Determine the [x, y] coordinate at the center of the cell enclosing the given text.  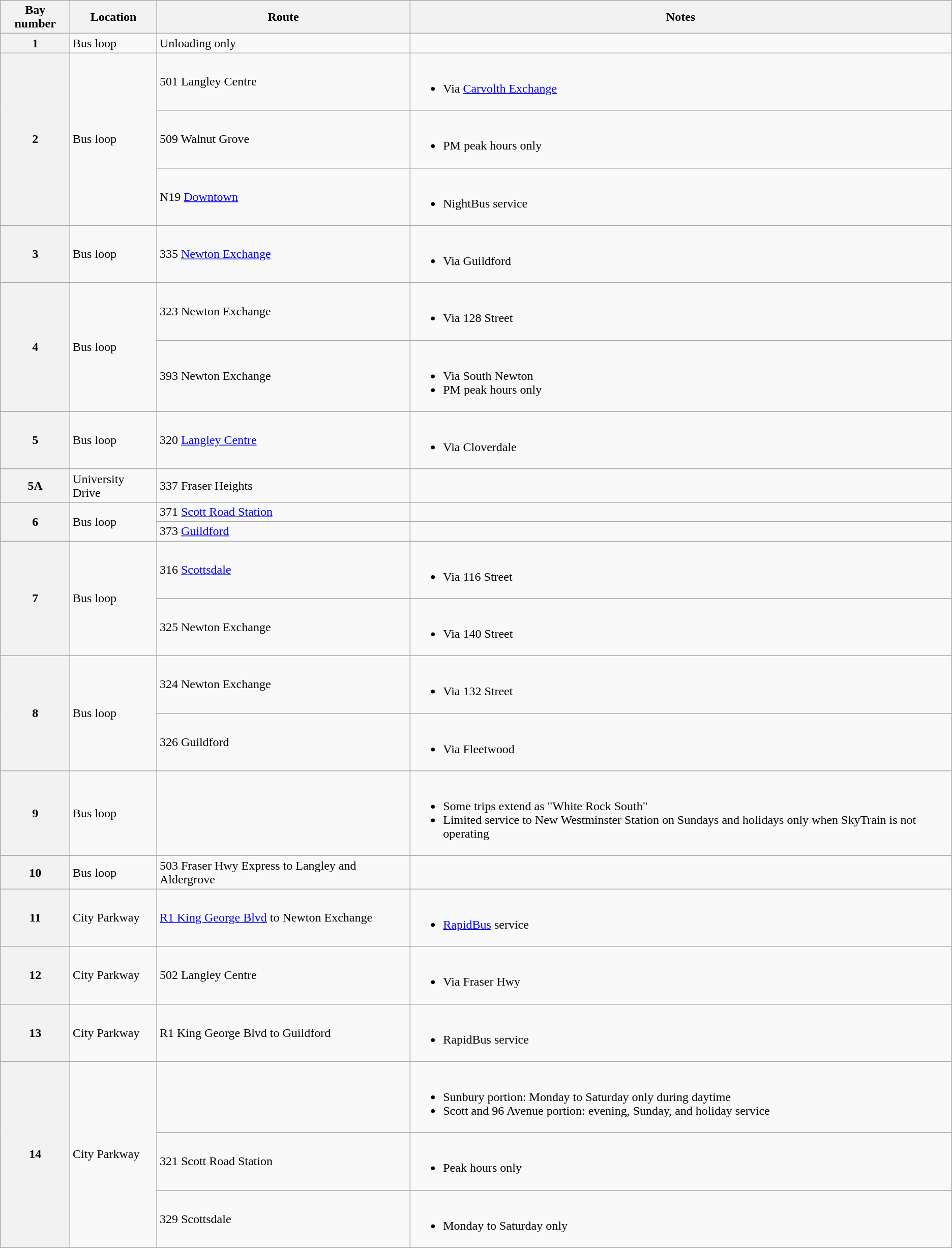
10 [36, 873]
2 [36, 139]
Notes [681, 17]
393 Newton Exchange [283, 376]
Via Fleetwood [681, 742]
Via Guildford [681, 254]
4 [36, 347]
5 [36, 440]
323 Newton Exchange [283, 311]
Peak hours only [681, 1162]
Bay number [36, 17]
329 Scottsdale [283, 1219]
9 [36, 814]
Route [283, 17]
14 [36, 1154]
373 Guildford [283, 531]
Via 140 Street [681, 628]
Unloading only [283, 43]
503 Fraser Hwy Express to Langley and Aldergrove [283, 873]
Monday to Saturday only [681, 1219]
11 [36, 917]
502 Langley Centre [283, 975]
University Drive [114, 485]
5A [36, 485]
Via Carvolth Exchange [681, 81]
Via 116 Street [681, 570]
371 Scott Road Station [283, 512]
Via Cloverdale [681, 440]
325 Newton Exchange [283, 628]
324 Newton Exchange [283, 685]
R1 King George Blvd to Guildford [283, 1032]
PM peak hours only [681, 139]
320 Langley Centre [283, 440]
Via 132 Street [681, 685]
1 [36, 43]
Via Fraser Hwy [681, 975]
501 Langley Centre [283, 81]
316 Scottsdale [283, 570]
Some trips extend as "White Rock South"Limited service to New Westminster Station on Sundays and holidays only when SkyTrain is not operating [681, 814]
R1 King George Blvd to Newton Exchange [283, 917]
N19 Downtown [283, 196]
Sunbury portion: Monday to Saturday only during daytimeScott and 96 Avenue portion: evening, Sunday, and holiday service [681, 1097]
7 [36, 599]
NightBus service [681, 196]
321 Scott Road Station [283, 1162]
509 Walnut Grove [283, 139]
6 [36, 521]
8 [36, 714]
3 [36, 254]
13 [36, 1032]
Location [114, 17]
335 Newton Exchange [283, 254]
12 [36, 975]
Via 128 Street [681, 311]
326 Guildford [283, 742]
337 Fraser Heights [283, 485]
Via South NewtonPM peak hours only [681, 376]
